Pinpoint the cell where the given text exists, returning its [x, y] midpoint coordinate. 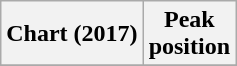
Peakposition [189, 34]
Chart (2017) [72, 34]
